Extract the (X, Y) coordinate from the center of the cell holding the provided text.  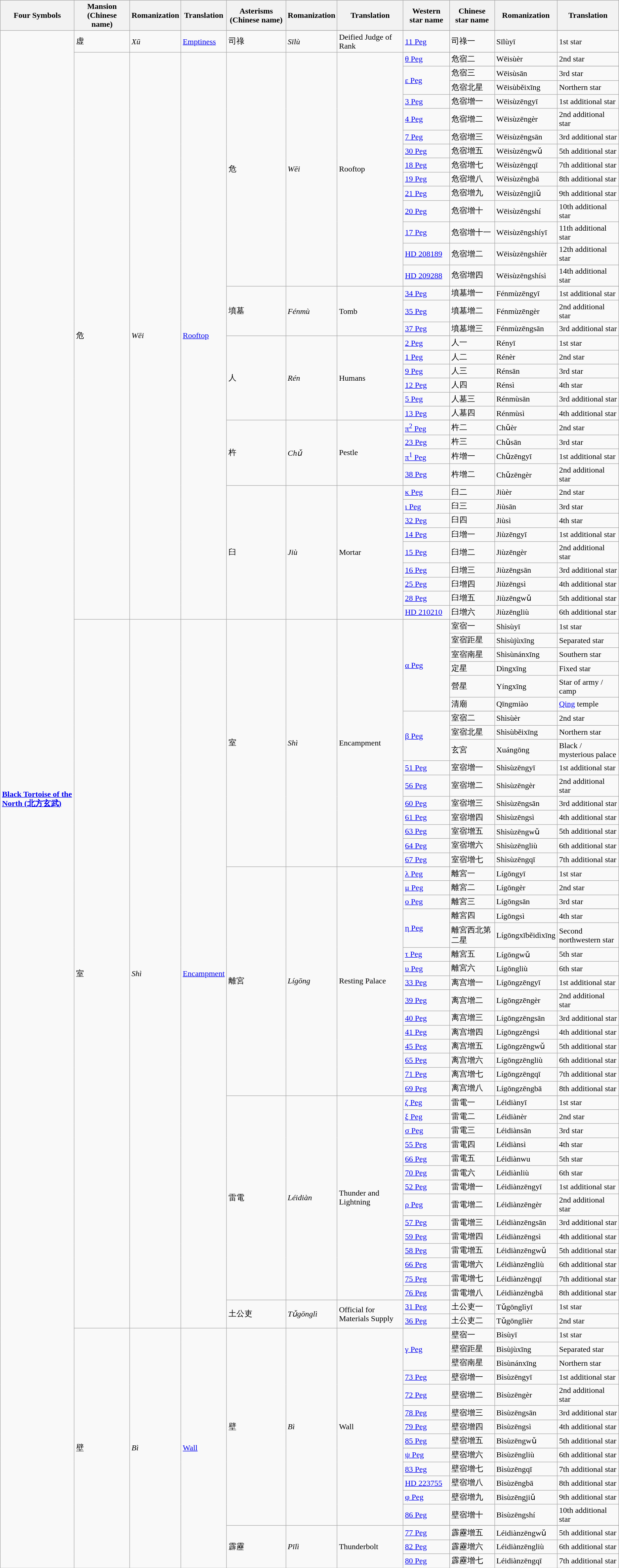
12th additional star (588, 254)
司祿 (256, 42)
Black Tortoise of the North (北方玄武) (37, 799)
Chinese star name (472, 16)
Lígōngzēngqī (526, 1075)
壁宿增三 (472, 1413)
Mansion (Chinese name) (102, 16)
臼增二 (472, 553)
34 Peg (426, 293)
15 Peg (426, 553)
υ Peg (426, 968)
33 Peg (426, 983)
Lígōngwǔ (526, 954)
HD 210210 (426, 613)
離宮六 (472, 968)
土公吏一 (472, 1307)
霹靂增六 (472, 1547)
Pestle (370, 453)
雷電增五 (472, 1250)
23 Peg (426, 442)
壁宿增十 (472, 1515)
司祿一 (472, 42)
Bìsùzēngjiǔ (526, 1497)
75 Peg (426, 1279)
營星 (472, 686)
Resting Palace (370, 981)
Lígōngzēngsì (526, 1032)
壁宿增九 (472, 1497)
Jiùzēngsān (526, 570)
危宿增一 (472, 102)
85 Peg (426, 1441)
65 Peg (426, 1060)
墳墓增一 (472, 293)
σ Peg (426, 1131)
π2 Peg (426, 428)
人墓三 (472, 399)
Lígōng (311, 981)
Bìsùnánxīng (526, 1363)
壁宿一 (472, 1335)
14th additional star (588, 276)
69 Peg (426, 1089)
11 Peg (426, 42)
Shìsùběixīng (526, 732)
壁宿增五 (472, 1441)
壁宿增七 (472, 1469)
Tǔgōnglìyī (526, 1307)
Fénmùzēngyī (526, 293)
Wēisùzēngsān (526, 137)
雷電一 (472, 1102)
壁宿增四 (472, 1427)
Xū (155, 42)
ρ Peg (426, 1205)
雷電增三 (472, 1223)
土公吏 (256, 1314)
Léidiànèr (526, 1117)
Tomb (370, 311)
59 Peg (426, 1237)
11th additional star (588, 233)
HD 209288 (426, 276)
雷電六 (472, 1173)
77 Peg (426, 1533)
Léidiànzēngyī (526, 1187)
臼增六 (472, 613)
危宿增九 (472, 193)
30 Peg (426, 151)
霹靂增七 (472, 1561)
1 Peg (426, 357)
3 Peg (426, 102)
5 Peg (426, 399)
Shìsùnánxīng (526, 654)
室宿增六 (472, 845)
臼二 (472, 492)
离宫增六 (472, 1060)
Bìsùzēngwǔ (526, 1441)
Wēisùsān (526, 73)
墳墓增二 (472, 311)
Wēisùzēngshíyī (526, 233)
Léidiànzēngsì (526, 1237)
52 Peg (426, 1187)
Southern star (588, 654)
危宿增八 (472, 179)
危宿增十 (472, 211)
λ Peg (426, 874)
室宿增三 (472, 804)
61 Peg (426, 818)
82 Peg (426, 1547)
Yíngxīng (526, 686)
Jiùsān (526, 506)
Léidiànliù (526, 1173)
Wēisùběixīng (526, 87)
危宿增四 (472, 276)
离宫增四 (472, 1032)
μ Peg (426, 888)
杵增二 (472, 475)
β Peg (426, 736)
杵二 (472, 428)
Bìsùzēngyī (526, 1377)
墳墓 (256, 311)
Shìsùzēngqī (526, 860)
危宿三 (472, 73)
18 Peg (426, 165)
Lígōngzēngwǔ (526, 1046)
Bìsùzēngqī (526, 1469)
Mortar (370, 553)
杵 (256, 453)
Shìsùzēngliù (526, 845)
67 Peg (426, 860)
Wēisùèr (526, 59)
臼增五 (472, 598)
κ Peg (426, 492)
Lígōngliù (526, 968)
38 Peg (426, 475)
Qing temple (588, 704)
離宮 (256, 981)
Léidiànsān (526, 1131)
Lígōngzēngbā (526, 1089)
雷電五 (472, 1159)
31 Peg (426, 1307)
Rénèr (526, 357)
ε Peg (426, 80)
危宿增五 (472, 151)
45 Peg (426, 1046)
壁宿增六 (472, 1455)
58 Peg (426, 1250)
Thunder and Lightning (370, 1198)
78 Peg (426, 1413)
7 Peg (426, 137)
Tǔgōnglìèr (526, 1321)
臼四 (472, 521)
η Peg (426, 928)
HD 208189 (426, 254)
離宮四 (472, 916)
臼增四 (472, 584)
人 (256, 378)
Lígōngzēngyī (526, 983)
Léidiànzēngsān (526, 1223)
室宿增四 (472, 818)
Pīlì (311, 1547)
Lígōngsān (526, 902)
Asterisms (Chinese name) (256, 16)
Bìsùzēngsì (526, 1427)
雷電增八 (472, 1293)
Léidiànzēngbā (526, 1293)
Jiùzēngyī (526, 535)
12 Peg (426, 385)
32 Peg (426, 521)
ξ Peg (426, 1117)
40 Peg (426, 1018)
壁宿增二 (472, 1395)
离宫增八 (472, 1089)
Shìsùzēngwǔ (526, 831)
Léidiàn (311, 1198)
4 Peg (426, 119)
人四 (472, 385)
Léidiànzēngèr (526, 1205)
79 Peg (426, 1427)
Shìsùjùxīng (526, 640)
Tǔgōnglì (311, 1314)
36 Peg (426, 1321)
杵增一 (472, 457)
HD 223755 (426, 1483)
25 Peg (426, 584)
Emptiness (204, 42)
Chǔèr (526, 428)
室宿增五 (472, 831)
35 Peg (426, 311)
Chǔzēngyī (526, 457)
Chǔsān (526, 442)
Bìsùjùxīng (526, 1349)
霹靂增五 (472, 1533)
土公吏二 (472, 1321)
64 Peg (426, 845)
Wēisùzēngjiǔ (526, 193)
雷電增四 (472, 1237)
离宫增五 (472, 1046)
雷電二 (472, 1117)
雷電增七 (472, 1279)
Rénsì (526, 385)
Second northwestern star (588, 935)
Léidiànsì (526, 1145)
80 Peg (426, 1561)
Wēisùzēngshíèr (526, 254)
39 Peg (426, 1001)
ι Peg (426, 506)
離宮西北第二星 (472, 935)
86 Peg (426, 1515)
杵三 (472, 442)
室宿增一 (472, 768)
Wēisùzēngyī (526, 102)
Shìsùèr (526, 718)
危宿二 (472, 59)
9 Peg (426, 371)
定星 (472, 669)
Sīlù (311, 42)
离宫增一 (472, 983)
危宿增三 (472, 137)
ζ Peg (426, 1102)
室宿距星 (472, 640)
Wēisùzēngwǔ (526, 151)
臼三 (472, 506)
Lígōngsì (526, 916)
Lígōngzēngsān (526, 1018)
Bìsùzēngliù (526, 1455)
墳墓增三 (472, 329)
17 Peg (426, 233)
Fixed star (588, 669)
臼 (256, 553)
Star of army / camp (588, 686)
Wēisùzēngshísì (526, 276)
37 Peg (426, 329)
離宮五 (472, 954)
73 Peg (426, 1377)
Black / mysterious palace (588, 750)
41 Peg (426, 1032)
Léidiànyī (526, 1102)
63 Peg (426, 831)
60 Peg (426, 804)
Chǔ (311, 453)
51 Peg (426, 768)
玄宮 (472, 750)
Chǔzēngèr (526, 475)
Fénmù (311, 311)
72 Peg (426, 1395)
Jiùsì (526, 521)
雷電增六 (472, 1265)
Lígōngxīběidìxīng (526, 935)
Wēisùzēngqī (526, 165)
76 Peg (426, 1293)
雷電增二 (472, 1205)
56 Peg (426, 786)
臼增一 (472, 535)
21 Peg (426, 193)
16 Peg (426, 570)
室宿一 (472, 627)
Jiùzēngsì (526, 584)
Western star name (426, 16)
离宫增三 (472, 1018)
τ Peg (426, 954)
雷電三 (472, 1131)
室宿增二 (472, 786)
Bìsùyī (526, 1335)
臼增三 (472, 570)
Shìsùzēngsān (526, 804)
Rén (311, 378)
室宿增七 (472, 860)
π1 Peg (426, 457)
壁宿南星 (472, 1363)
雷電四 (472, 1145)
Shìsùyī (526, 627)
Humans (370, 378)
離宮一 (472, 874)
Shìsùzēngyī (526, 768)
危宿北星 (472, 87)
φ Peg (426, 1497)
Bìsùzēngbā (526, 1483)
Rénmùsì (526, 413)
Fénmùzēngèr (526, 311)
Bìsùzēngsān (526, 1413)
霹靂 (256, 1547)
室宿南星 (472, 654)
Lígōngzēngliù (526, 1060)
危宿增十一 (472, 233)
Deified Judge of Rank (370, 42)
70 Peg (426, 1173)
71 Peg (426, 1075)
离宫增二 (472, 1001)
Wēisùzēngshí (526, 211)
壁宿增八 (472, 1483)
室宿北星 (472, 732)
Jiùèr (526, 492)
2 Peg (426, 343)
危宿增七 (472, 165)
Léidiànwu (526, 1159)
Qīngmiào (526, 704)
γ Peg (426, 1349)
人三 (472, 371)
Shìsùzēngsì (526, 818)
19 Peg (426, 179)
Jiùzēngèr (526, 553)
55 Peg (426, 1145)
α Peg (426, 665)
Jiùzēngwǔ (526, 598)
人墓四 (472, 413)
離宮三 (472, 902)
20 Peg (426, 211)
ο Peg (426, 902)
Shìsùzēngèr (526, 786)
Sīlùyī (526, 42)
雷電 (256, 1198)
Bìsùzēngshí (526, 1515)
Rénsān (526, 371)
Bìsùzēngèr (526, 1395)
壁宿距星 (472, 1349)
Lígōngyī (526, 874)
Wēisùzēngbā (526, 179)
Fénmùzēngsān (526, 329)
室宿二 (472, 718)
ψ Peg (426, 1455)
Official for Materials Supply (370, 1314)
13 Peg (426, 413)
雷電增一 (472, 1187)
Four Symbols (37, 16)
離宮二 (472, 888)
14 Peg (426, 535)
28 Peg (426, 598)
Xuángōng (526, 750)
Rénmùsān (526, 399)
Dìngxīng (526, 669)
Jiùzēngliù (526, 613)
Jiù (311, 553)
人二 (472, 357)
Lígōngèr (526, 888)
壁宿增一 (472, 1377)
虚 (102, 42)
人一 (472, 343)
Wēisùzēngèr (526, 119)
清廟 (472, 704)
Lígōngzēngèr (526, 1001)
θ Peg (426, 59)
Thunderbolt (370, 1547)
57 Peg (426, 1223)
离宫增七 (472, 1075)
83 Peg (426, 1469)
Rényī (526, 343)
